Provide the [x, y] coordinate of the cell's center where the given text is located.  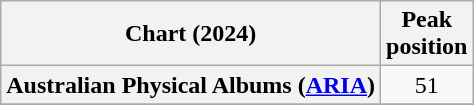
Chart (2024) [191, 34]
Australian Physical Albums (ARIA) [191, 85]
51 [427, 85]
Peakposition [427, 34]
